Detect which cell encompasses the target text, then output its [x, y] center coordinate. 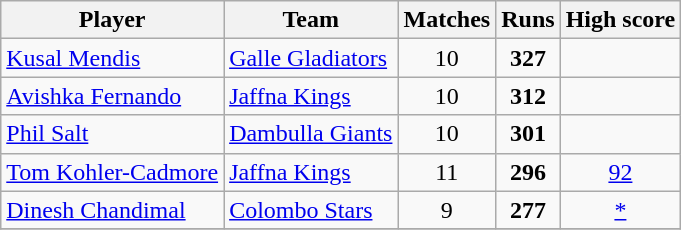
Tom Kohler-Cadmore [112, 172]
Avishka Fernando [112, 96]
9 [447, 210]
277 [528, 210]
Colombo Stars [311, 210]
Phil Salt [112, 134]
High score [620, 20]
Runs [528, 20]
Kusal Mendis [112, 58]
92 [620, 172]
11 [447, 172]
Galle Gladiators [311, 58]
312 [528, 96]
Team [311, 20]
301 [528, 134]
Dinesh Chandimal [112, 210]
327 [528, 58]
Player [112, 20]
Dambulla Giants [311, 134]
Matches [447, 20]
* [620, 210]
296 [528, 172]
